From the cell containing the given text, extract its center point as (X, Y) coordinate. 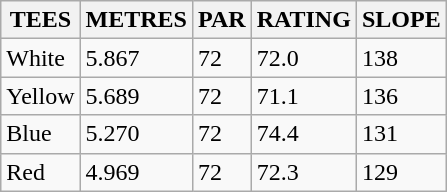
72.0 (304, 58)
Red (40, 172)
White (40, 58)
RATING (304, 20)
5.867 (136, 58)
Blue (40, 134)
129 (401, 172)
TEES (40, 20)
131 (401, 134)
136 (401, 96)
METRES (136, 20)
5.270 (136, 134)
138 (401, 58)
SLOPE (401, 20)
4.969 (136, 172)
Yellow (40, 96)
72.3 (304, 172)
74.4 (304, 134)
71.1 (304, 96)
5.689 (136, 96)
PAR (222, 20)
